Return [x, y] of the center of cell containing provided text 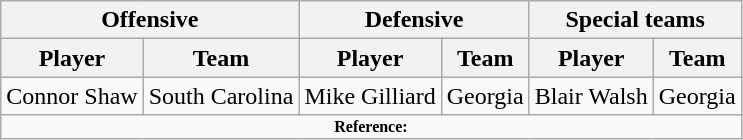
Defensive [414, 20]
Special teams [635, 20]
Reference: [371, 127]
Offensive [150, 20]
Connor Shaw [72, 96]
Blair Walsh [591, 96]
South Carolina [221, 96]
Mike Gilliard [370, 96]
